Determine the (x, y) coordinate at the center of the cell enclosing the given text.  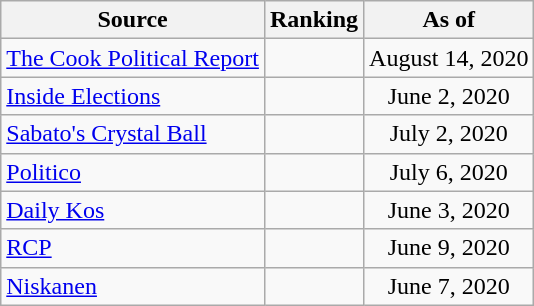
July 2, 2020 (449, 134)
June 3, 2020 (449, 210)
The Cook Political Report (133, 58)
June 7, 2020 (449, 286)
Niskanen (133, 286)
RCP (133, 248)
Ranking (314, 20)
June 2, 2020 (449, 96)
August 14, 2020 (449, 58)
June 9, 2020 (449, 248)
Politico (133, 172)
Daily Kos (133, 210)
Sabato's Crystal Ball (133, 134)
July 6, 2020 (449, 172)
Inside Elections (133, 96)
Source (133, 20)
As of (449, 20)
